Pinpoint the cell where the given text exists, returning its [x, y] midpoint coordinate. 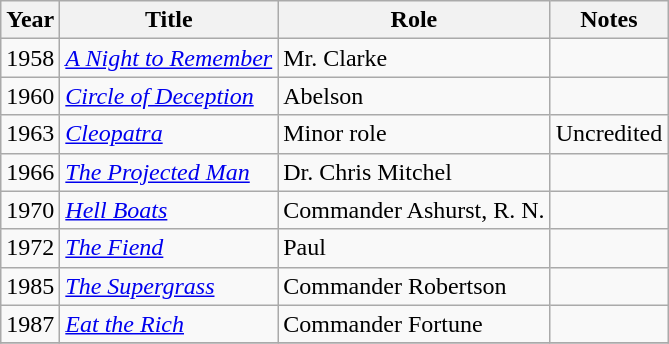
1985 [30, 286]
1960 [30, 96]
Commander Fortune [414, 324]
1963 [30, 134]
Title [169, 20]
Eat the Rich [169, 324]
The Supergrass [169, 286]
Commander Robertson [414, 286]
Notes [609, 20]
Circle of Deception [169, 96]
The Fiend [169, 248]
Role [414, 20]
Uncredited [609, 134]
1958 [30, 58]
Hell Boats [169, 210]
Minor role [414, 134]
Commander Ashurst, R. N. [414, 210]
Cleopatra [169, 134]
The Projected Man [169, 172]
Mr. Clarke [414, 58]
Abelson [414, 96]
Year [30, 20]
1987 [30, 324]
Paul [414, 248]
Dr. Chris Mitchel [414, 172]
1966 [30, 172]
A Night to Remember [169, 58]
1970 [30, 210]
1972 [30, 248]
